Return the [x, y] coordinate for the center point of the cell that contains the specified text.  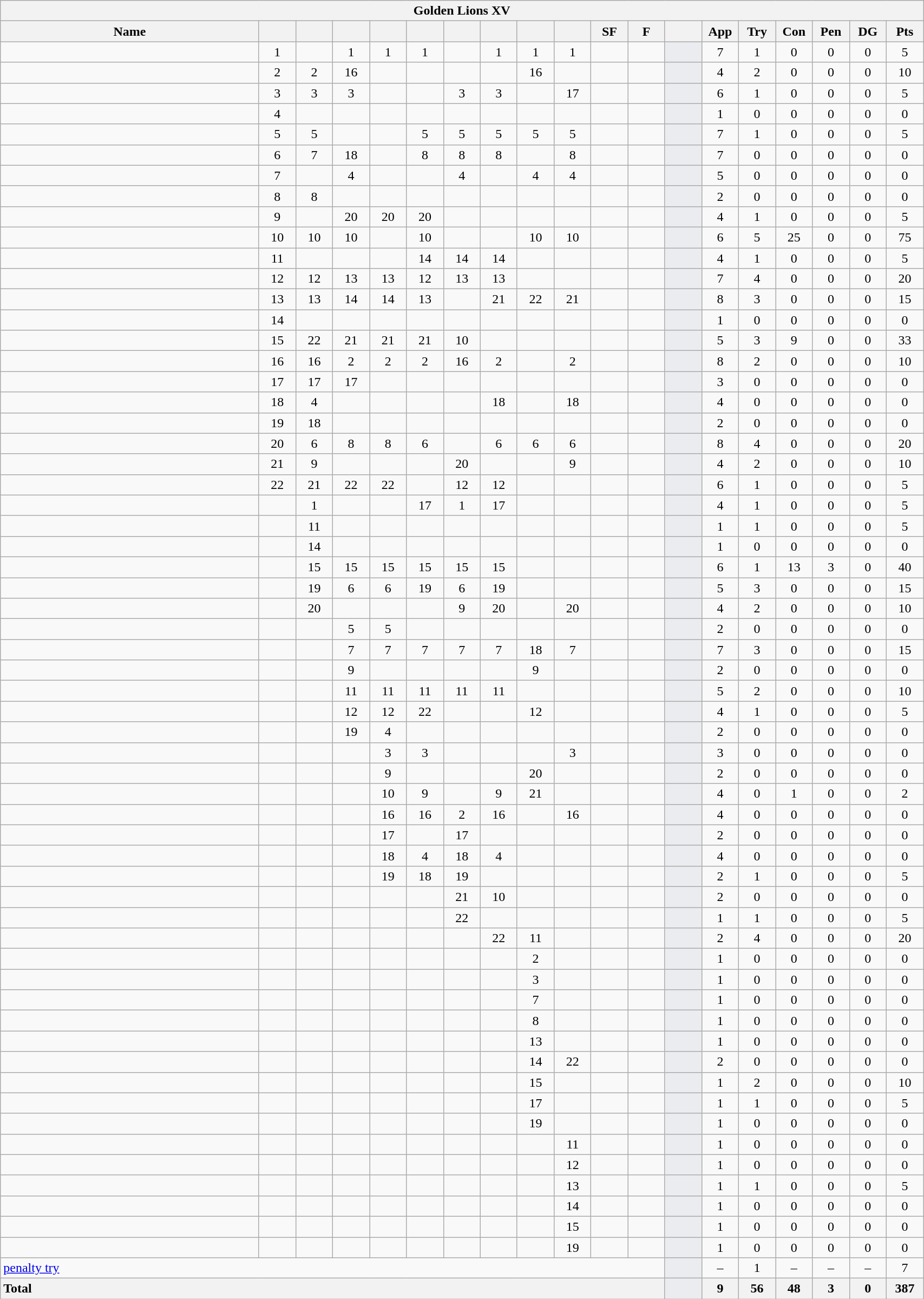
DG [868, 31]
56 [757, 1289]
25 [794, 237]
Try [757, 31]
33 [905, 341]
Total [332, 1289]
SF [610, 31]
387 [905, 1289]
Golden Lions XV [462, 11]
App [720, 31]
Name [130, 31]
48 [794, 1289]
75 [905, 237]
Con [794, 31]
Pts [905, 31]
F [646, 31]
40 [905, 567]
Pen [831, 31]
penalty try [332, 1268]
